Find where the given text appears and provide that cell's center as [X, Y] coordinate. 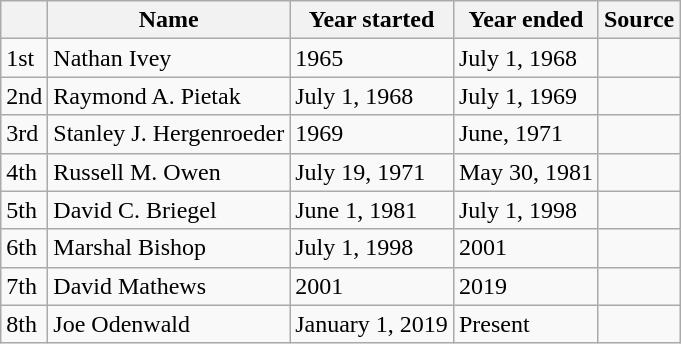
June, 1971 [526, 134]
Name [169, 20]
January 1, 2019 [372, 324]
5th [24, 210]
4th [24, 172]
Marshal Bishop [169, 248]
Raymond A. Pietak [169, 96]
8th [24, 324]
David Mathews [169, 286]
June 1, 1981 [372, 210]
2nd [24, 96]
7th [24, 286]
July 19, 1971 [372, 172]
Year ended [526, 20]
May 30, 1981 [526, 172]
Russell M. Owen [169, 172]
3rd [24, 134]
6th [24, 248]
Year started [372, 20]
Source [638, 20]
Stanley J. Hergenroeder [169, 134]
1st [24, 58]
David C. Briegel [169, 210]
Nathan Ivey [169, 58]
July 1, 1969 [526, 96]
2019 [526, 286]
Joe Odenwald [169, 324]
Present [526, 324]
1965 [372, 58]
1969 [372, 134]
